Return the (X, Y) coordinate for the center point of the cell that contains the specified text.  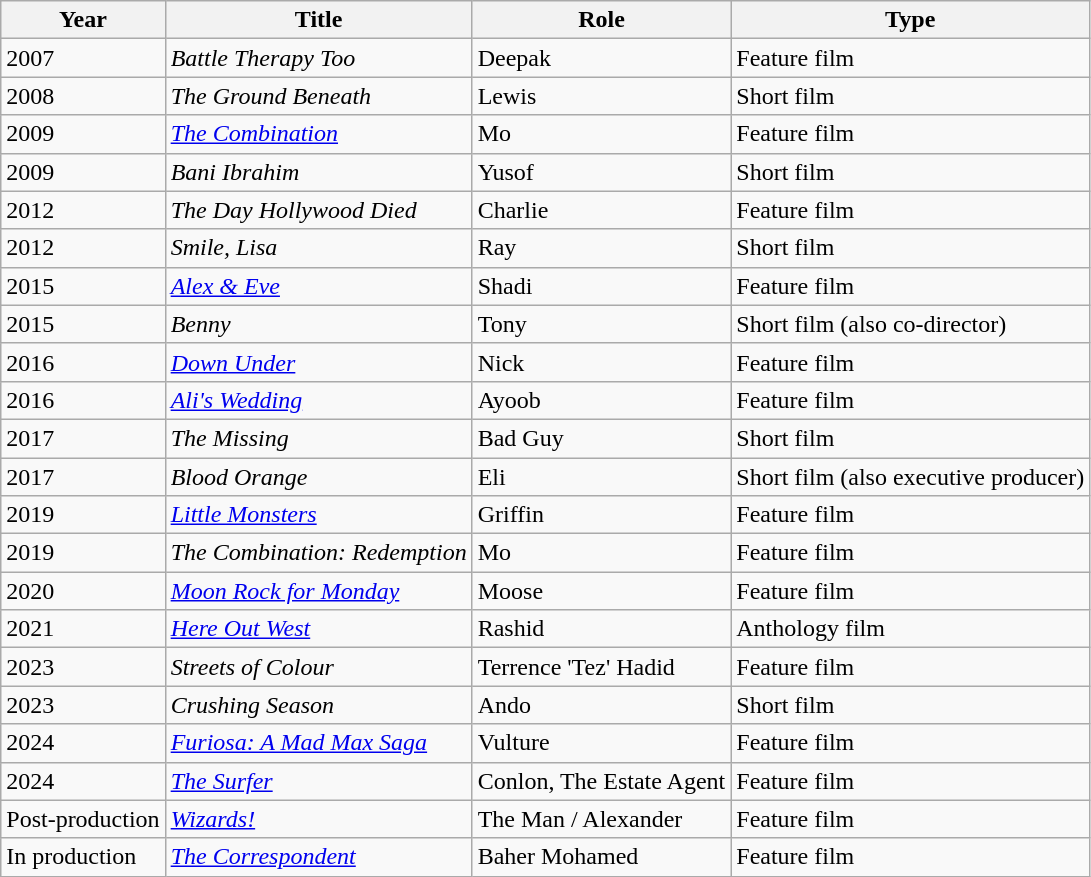
Shadi (602, 286)
Terrence 'Tez' Hadid (602, 667)
Here Out West (318, 629)
Yusof (602, 172)
The Ground Beneath (318, 96)
2007 (83, 58)
2008 (83, 96)
Smile, Lisa (318, 248)
2021 (83, 629)
2020 (83, 591)
Blood Orange (318, 477)
The Day Hollywood Died (318, 210)
Moon Rock for Monday (318, 591)
Ali's Wedding (318, 400)
Post-production (83, 819)
Battle Therapy Too (318, 58)
Moose (602, 591)
Ando (602, 705)
Conlon, The Estate Agent (602, 781)
Title (318, 20)
Benny (318, 324)
Baher Mohamed (602, 857)
Ayoob (602, 400)
The Surfer (318, 781)
Deepak (602, 58)
The Man / Alexander (602, 819)
Charlie (602, 210)
Short film (also co-director) (910, 324)
Year (83, 20)
Short film (also executive producer) (910, 477)
Little Monsters (318, 515)
Bad Guy (602, 438)
Rashid (602, 629)
Alex & Eve (318, 286)
Streets of Colour (318, 667)
Bani Ibrahim (318, 172)
Eli (602, 477)
Down Under (318, 362)
Wizards! (318, 819)
The Missing (318, 438)
Ray (602, 248)
The Combination (318, 134)
In production (83, 857)
Lewis (602, 96)
Furiosa: A Mad Max Saga (318, 743)
The Combination: Redemption (318, 553)
Vulture (602, 743)
Griffin (602, 515)
Crushing Season (318, 705)
Nick (602, 362)
Role (602, 20)
Type (910, 20)
Tony (602, 324)
Anthology film (910, 629)
The Correspondent (318, 857)
